Scan for the cell matching the given text and deliver its [X, Y] coordinate at center. 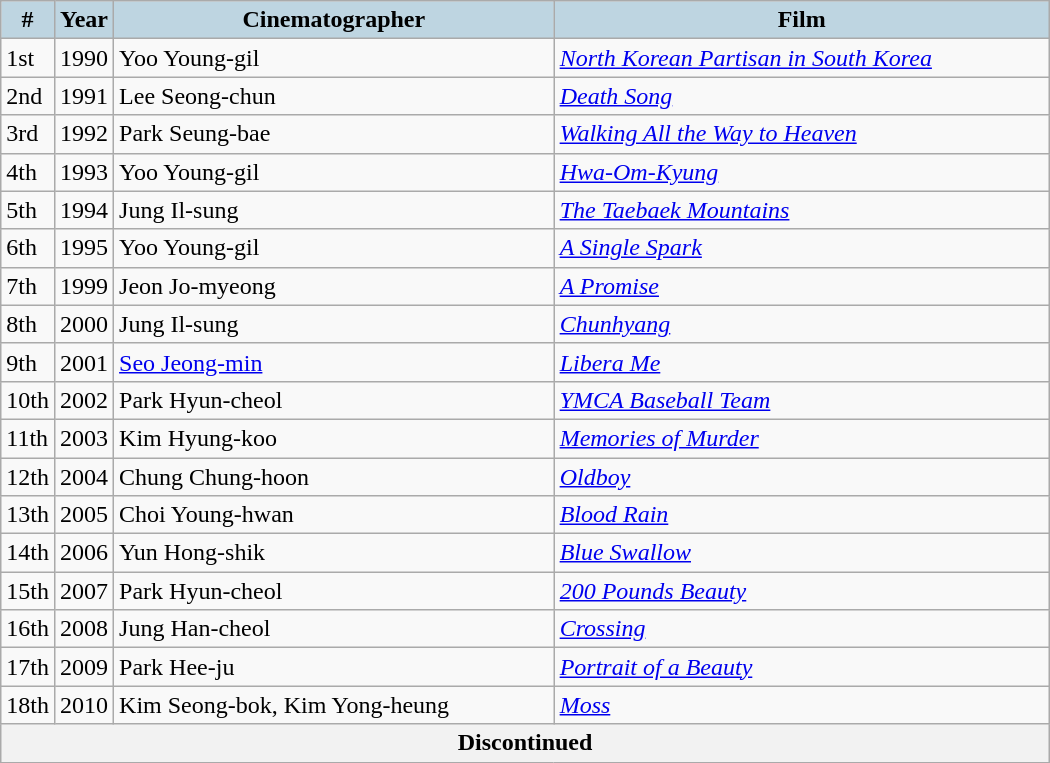
Moss [802, 705]
2008 [84, 629]
Choi Young-hwan [334, 515]
Libera Me [802, 362]
A Promise [802, 286]
1992 [84, 134]
17th [28, 667]
Year [84, 20]
Blue Swallow [802, 553]
14th [28, 553]
12th [28, 477]
Portrait of a Beauty [802, 667]
North Korean Partisan in South Korea [802, 58]
Oldboy [802, 477]
Chunhyang [802, 324]
2000 [84, 324]
Lee Seong-chun [334, 96]
2010 [84, 705]
Kim Seong-bok, Kim Yong-heung [334, 705]
1994 [84, 210]
18th [28, 705]
1995 [84, 248]
Cinematographer [334, 20]
7th [28, 286]
# [28, 20]
2005 [84, 515]
Park Seung-bae [334, 134]
Park Hee-ju [334, 667]
2004 [84, 477]
1993 [84, 172]
4th [28, 172]
6th [28, 248]
1990 [84, 58]
Memories of Murder [802, 438]
Yun Hong-shik [334, 553]
Jeon Jo-myeong [334, 286]
2006 [84, 553]
2nd [28, 96]
Crossing [802, 629]
1991 [84, 96]
Discontinued [525, 743]
3rd [28, 134]
2002 [84, 400]
8th [28, 324]
9th [28, 362]
Seo Jeong-min [334, 362]
Film [802, 20]
200 Pounds Beauty [802, 591]
Chung Chung-hoon [334, 477]
5th [28, 210]
15th [28, 591]
16th [28, 629]
2003 [84, 438]
1st [28, 58]
Blood Rain [802, 515]
2007 [84, 591]
A Single Spark [802, 248]
Hwa-Om-Kyung [802, 172]
13th [28, 515]
Walking All the Way to Heaven [802, 134]
2001 [84, 362]
10th [28, 400]
2009 [84, 667]
11th [28, 438]
The Taebaek Mountains [802, 210]
Death Song [802, 96]
1999 [84, 286]
Jung Han-cheol [334, 629]
Kim Hyung-koo [334, 438]
YMCA Baseball Team [802, 400]
